From the cell containing the given text, extract its center point as [X, Y] coordinate. 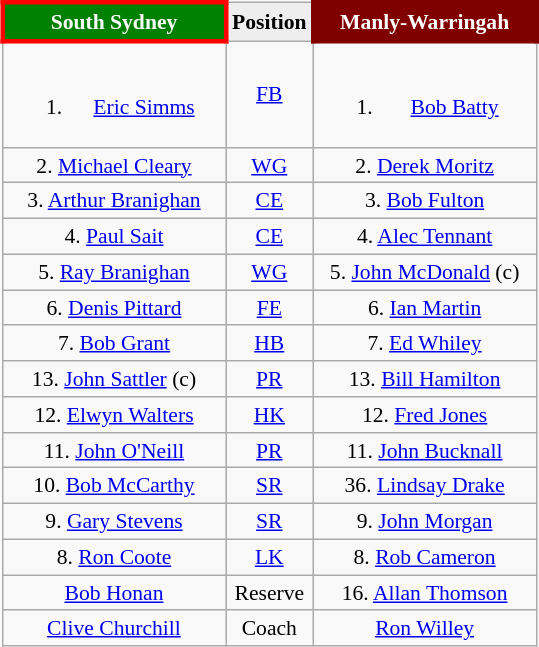
11. John O'Neill [114, 450]
9. Gary Stevens [114, 522]
South Sydney [114, 22]
13. John Sattler (c) [114, 379]
6. Denis Pittard [114, 308]
Reserve [270, 593]
10. Bob McCarthy [114, 486]
9. John Morgan [424, 522]
Clive Churchill [114, 628]
7. Ed Whiley [424, 343]
Coach [270, 628]
2. Michael Cleary [114, 165]
13. Bill Hamilton [424, 379]
7. Bob Grant [114, 343]
Manly-Warringah [424, 22]
Position [270, 22]
5. John McDonald (c) [424, 272]
8. Ron Coote [114, 557]
5. Ray Branighan [114, 272]
36. Lindsay Drake [424, 486]
Bob Honan [114, 593]
12. Fred Jones [424, 415]
4. Paul Sait [114, 237]
2. Derek Moritz [424, 165]
12. Elwyn Walters [114, 415]
Ron Willey [424, 628]
Eric Simms [114, 94]
FE [270, 308]
HB [270, 343]
3. Arthur Branighan [114, 201]
11. John Bucknall [424, 450]
4. Alec Tennant [424, 237]
8. Rob Cameron [424, 557]
LK [270, 557]
16. Allan Thomson [424, 593]
FB [270, 94]
3. Bob Fulton [424, 201]
HK [270, 415]
Bob Batty [424, 94]
6. Ian Martin [424, 308]
